Provide the (X, Y) coordinate of the cell's center where the given text is located.  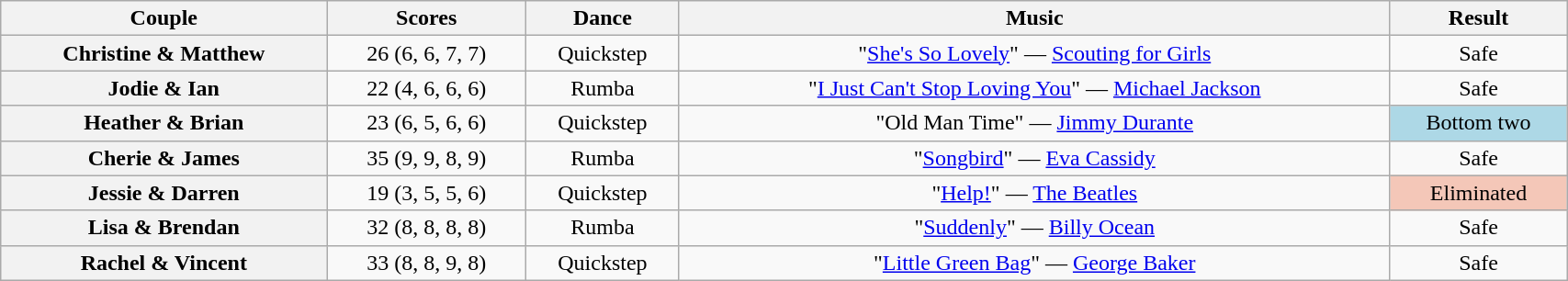
"Little Green Bag" — George Baker (1034, 263)
Scores (426, 18)
Jessie & Darren (164, 193)
"Songbird" — Eva Cassidy (1034, 158)
32 (8, 8, 8, 8) (426, 228)
23 (6, 5, 6, 6) (426, 123)
Cherie & James (164, 158)
22 (4, 6, 6, 6) (426, 88)
33 (8, 8, 9, 8) (426, 263)
"She's So Lovely" — Scouting for Girls (1034, 53)
Couple (164, 18)
19 (3, 5, 5, 6) (426, 193)
Result (1478, 18)
Dance (603, 18)
"I Just Can't Stop Loving You" — Michael Jackson (1034, 88)
"Old Man Time" — Jimmy Durante (1034, 123)
"Help!" — The Beatles (1034, 193)
Eliminated (1478, 193)
26 (6, 6, 7, 7) (426, 53)
Christine & Matthew (164, 53)
"Suddenly" — Billy Ocean (1034, 228)
Bottom two (1478, 123)
Rachel & Vincent (164, 263)
Lisa & Brendan (164, 228)
Jodie & Ian (164, 88)
35 (9, 9, 8, 9) (426, 158)
Heather & Brian (164, 123)
Music (1034, 18)
